Locate the cell with the specified text and output its (X, Y) center coordinate. 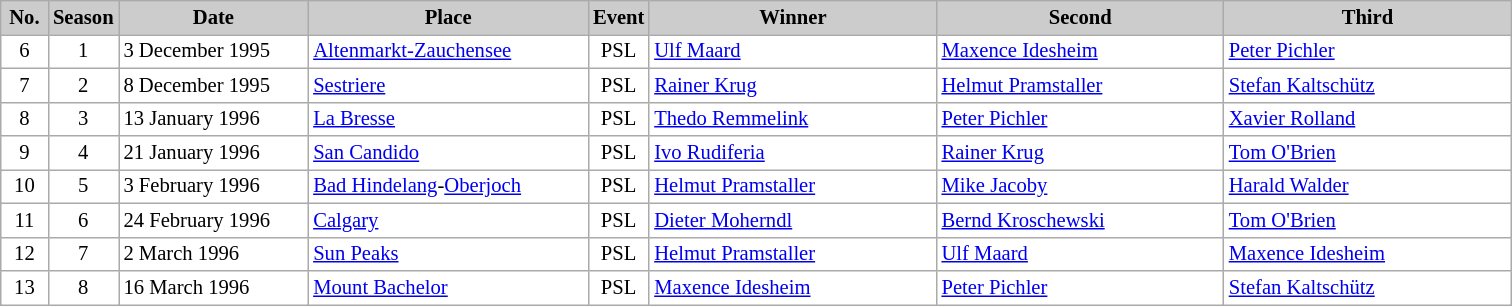
Date (213, 17)
Sun Peaks (448, 254)
Bernd Kroschewski (1080, 220)
San Candido (448, 153)
3 December 1995 (213, 51)
5 (83, 186)
Calgary (448, 220)
Thedo Remmelink (792, 119)
2 March 1996 (213, 254)
16 March 1996 (213, 287)
9 (24, 153)
3 (83, 119)
Third (1368, 17)
Altenmarkt-Zauchensee (448, 51)
10 (24, 186)
Mike Jacoby (1080, 186)
2 (83, 85)
Event (618, 17)
8 December 1995 (213, 85)
Second (1080, 17)
24 February 1996 (213, 220)
13 (24, 287)
Winner (792, 17)
21 January 1996 (213, 153)
11 (24, 220)
Mount Bachelor (448, 287)
1 (83, 51)
No. (24, 17)
Dieter Moherndl (792, 220)
La Bresse (448, 119)
4 (83, 153)
3 February 1996 (213, 186)
Ivo Rudiferia (792, 153)
Sestriere (448, 85)
Harald Walder (1368, 186)
Xavier Rolland (1368, 119)
Place (448, 17)
Bad Hindelang-Oberjoch (448, 186)
12 (24, 254)
Season (83, 17)
13 January 1996 (213, 119)
